Detect which cell encompasses the target text, then output its [X, Y] center coordinate. 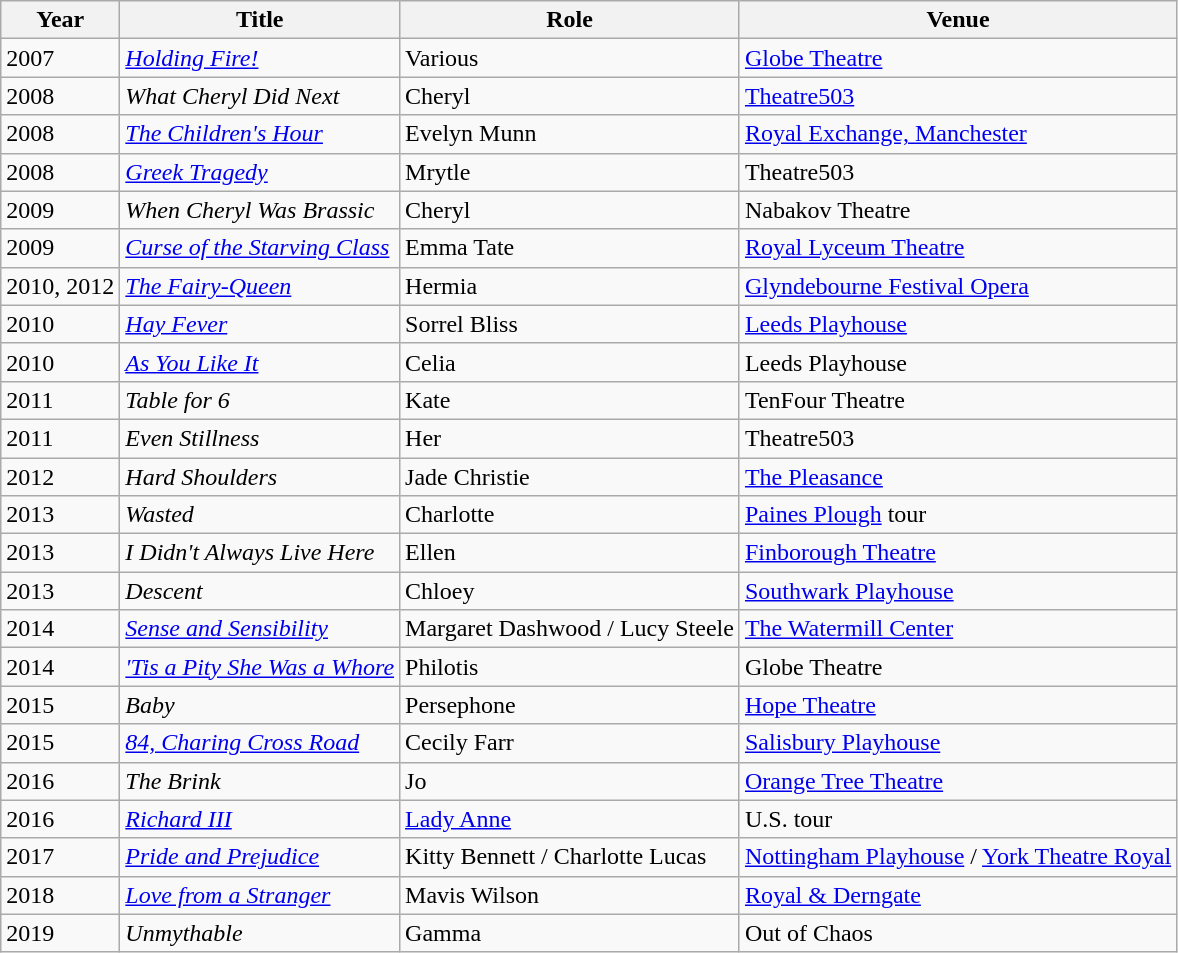
Hope Theatre [958, 705]
Glyndebourne Festival Opera [958, 286]
Year [60, 20]
Royal & Derngate [958, 895]
Jo [570, 781]
Baby [260, 705]
Lady Anne [570, 819]
Kate [570, 400]
Holding Fire! [260, 58]
Mrytle [570, 172]
Unmythable [260, 933]
Hard Shoulders [260, 477]
Southwark Playhouse [958, 591]
Gamma [570, 933]
Chloey [570, 591]
Hermia [570, 286]
Mavis Wilson [570, 895]
Sense and Sensibility [260, 629]
Orange Tree Theatre [958, 781]
Kitty Bennett / Charlotte Lucas [570, 857]
2007 [60, 58]
Evelyn Munn [570, 134]
I Didn't Always Live Here [260, 553]
Philotis [570, 667]
'Tis a Pity She Was a Whore [260, 667]
As You Like It [260, 362]
2012 [60, 477]
Royal Exchange, Manchester [958, 134]
2017 [60, 857]
Royal Lyceum Theatre [958, 248]
The Pleasance [958, 477]
Celia [570, 362]
Pride and Prejudice [260, 857]
Sorrel Bliss [570, 324]
Table for 6 [260, 400]
The Children's Hour [260, 134]
Love from a Stranger [260, 895]
Hay Fever [260, 324]
2018 [60, 895]
Persephone [570, 705]
Cecily Farr [570, 743]
Greek Tragedy [260, 172]
Curse of the Starving Class [260, 248]
Ellen [570, 553]
Emma Tate [570, 248]
2019 [60, 933]
84, Charing Cross Road [260, 743]
Venue [958, 20]
The Watermill Center [958, 629]
Salisbury Playhouse [958, 743]
Role [570, 20]
TenFour Theatre [958, 400]
Richard III [260, 819]
Title [260, 20]
The Brink [260, 781]
Finborough Theatre [958, 553]
When Cheryl Was Brassic [260, 210]
Even Stillness [260, 438]
Nottingham Playhouse / York Theatre Royal [958, 857]
Wasted [260, 515]
Jade Christie [570, 477]
Descent [260, 591]
What Cheryl Did Next [260, 96]
Margaret Dashwood / Lucy Steele [570, 629]
Paines Plough tour [958, 515]
Charlotte [570, 515]
2010, 2012 [60, 286]
Out of Chaos [958, 933]
U.S. tour [958, 819]
The Fairy-Queen [260, 286]
Nabakov Theatre [958, 210]
Her [570, 438]
Various [570, 58]
